Output the [x, y] coordinate of the center of the cell containing the given text.  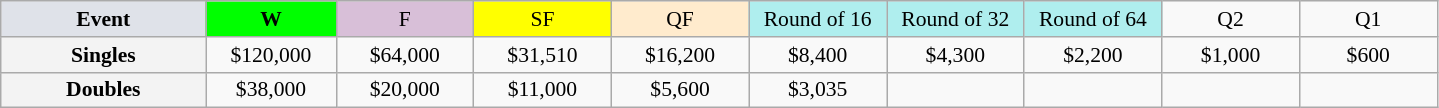
SF [543, 19]
Singles [104, 55]
Q2 [1231, 19]
Round of 64 [1093, 19]
Doubles [104, 90]
QF [680, 19]
$8,400 [818, 55]
Event [104, 19]
$16,200 [680, 55]
$120,000 [271, 55]
$2,200 [1093, 55]
W [271, 19]
$1,000 [1231, 55]
$3,035 [818, 90]
$600 [1368, 55]
Q1 [1368, 19]
Round of 32 [955, 19]
$4,300 [955, 55]
$20,000 [405, 90]
$11,000 [543, 90]
Round of 16 [818, 19]
F [405, 19]
$5,600 [680, 90]
$31,510 [543, 55]
$64,000 [405, 55]
$38,000 [271, 90]
